From the cell containing the given text, extract its center point as [x, y] coordinate. 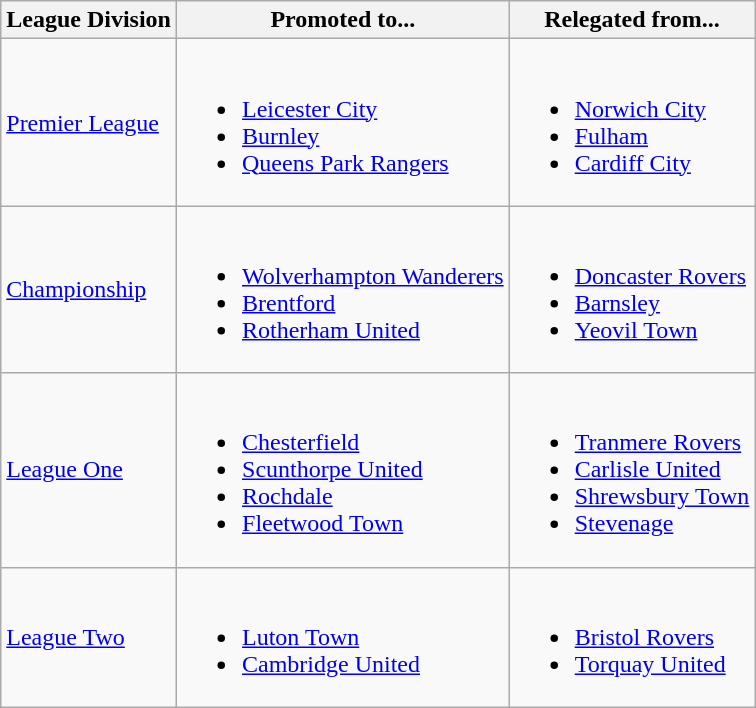
Relegated from... [632, 20]
League One [89, 470]
Luton Town Cambridge United [344, 637]
League Division [89, 20]
League Two [89, 637]
Promoted to... [344, 20]
Championship [89, 290]
Chesterfield Scunthorpe United Rochdale Fleetwood Town [344, 470]
Premier League [89, 122]
Norwich City Fulham Cardiff City [632, 122]
Wolverhampton Wanderers Brentford Rotherham United [344, 290]
Tranmere Rovers Carlisle United Shrewsbury Town Stevenage [632, 470]
Doncaster Rovers Barnsley Yeovil Town [632, 290]
Leicester City Burnley Queens Park Rangers [344, 122]
Bristol Rovers Torquay United [632, 637]
